Return the (X, Y) coordinate for the center point of the cell that contains the specified text.  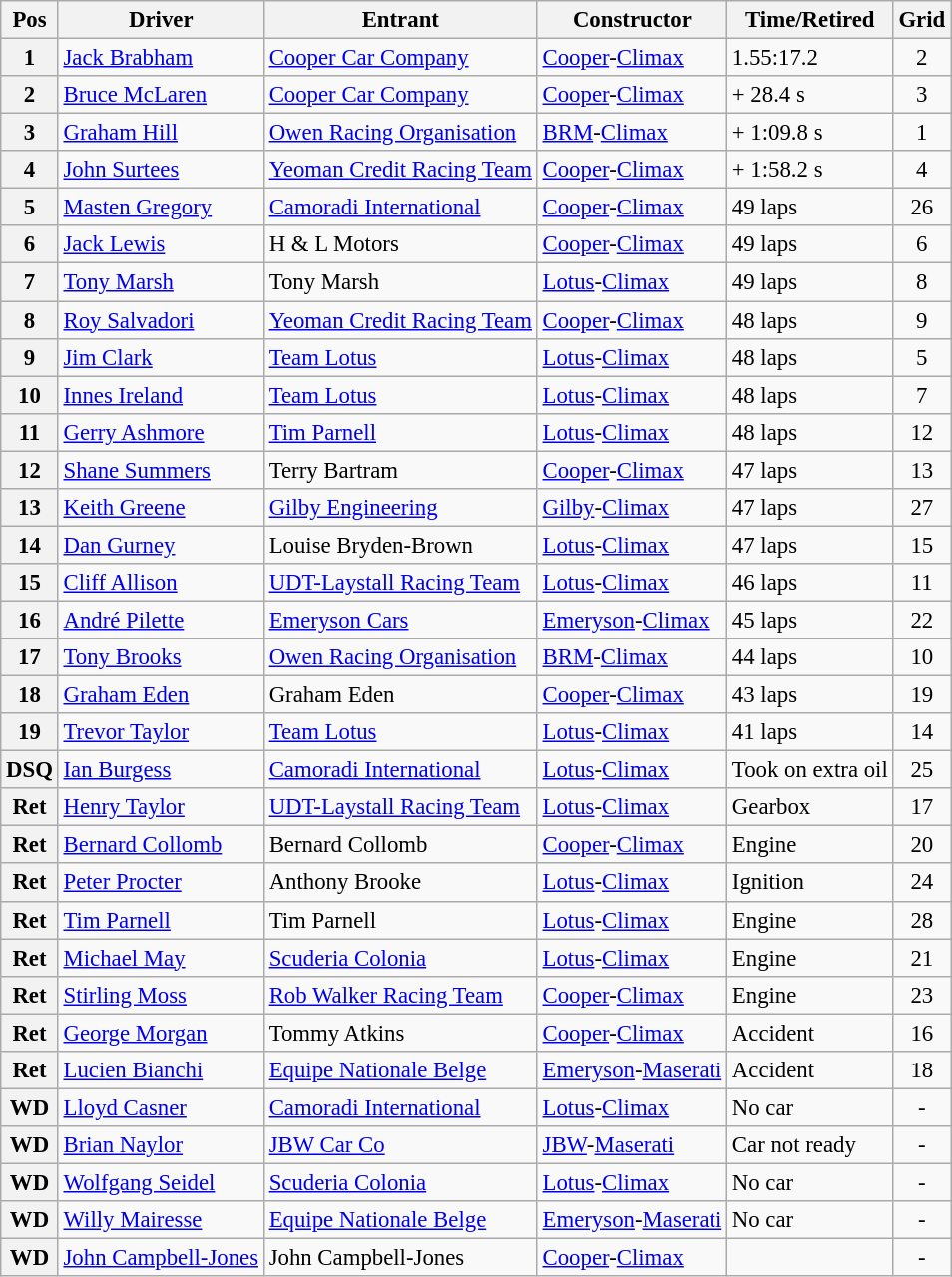
20 (922, 845)
Car not ready (810, 1145)
Grid (922, 20)
43 laps (810, 695)
André Pilette (161, 620)
Dan Gurney (161, 545)
Innes Ireland (161, 395)
H & L Motors (400, 244)
1.55:17.2 (810, 58)
Shane Summers (161, 470)
Time/Retired (810, 20)
Graham Hill (161, 133)
Lloyd Casner (161, 1107)
Driver (161, 20)
Stirling Moss (161, 995)
Peter Procter (161, 883)
Tony Brooks (161, 657)
Jack Lewis (161, 244)
Terry Bartram (400, 470)
Louise Bryden-Brown (400, 545)
Gearbox (810, 807)
26 (922, 208)
Cliff Allison (161, 583)
Tommy Atkins (400, 1033)
45 laps (810, 620)
George Morgan (161, 1033)
24 (922, 883)
John Surtees (161, 170)
Ian Burgess (161, 770)
44 laps (810, 657)
Emeryson Cars (400, 620)
Lucien Bianchi (161, 1070)
23 (922, 995)
JBW Car Co (400, 1145)
Willy Mairesse (161, 1220)
Michael May (161, 958)
Jim Clark (161, 357)
Took on extra oil (810, 770)
Henry Taylor (161, 807)
21 (922, 958)
JBW-Maserati (632, 1145)
22 (922, 620)
28 (922, 920)
Wolfgang Seidel (161, 1182)
Entrant (400, 20)
DSQ (30, 770)
Masten Gregory (161, 208)
Trevor Taylor (161, 732)
Keith Greene (161, 508)
+ 28.4 s (810, 95)
Gerry Ashmore (161, 432)
Emeryson-Climax (632, 620)
+ 1:58.2 s (810, 170)
46 laps (810, 583)
25 (922, 770)
Rob Walker Racing Team (400, 995)
41 laps (810, 732)
Gilby-Climax (632, 508)
Brian Naylor (161, 1145)
Constructor (632, 20)
+ 1:09.8 s (810, 133)
Gilby Engineering (400, 508)
Bruce McLaren (161, 95)
27 (922, 508)
Jack Brabham (161, 58)
Anthony Brooke (400, 883)
Pos (30, 20)
Roy Salvadori (161, 320)
Ignition (810, 883)
